Identify which cell holds the provided text, then report its (X, Y) central coordinate. 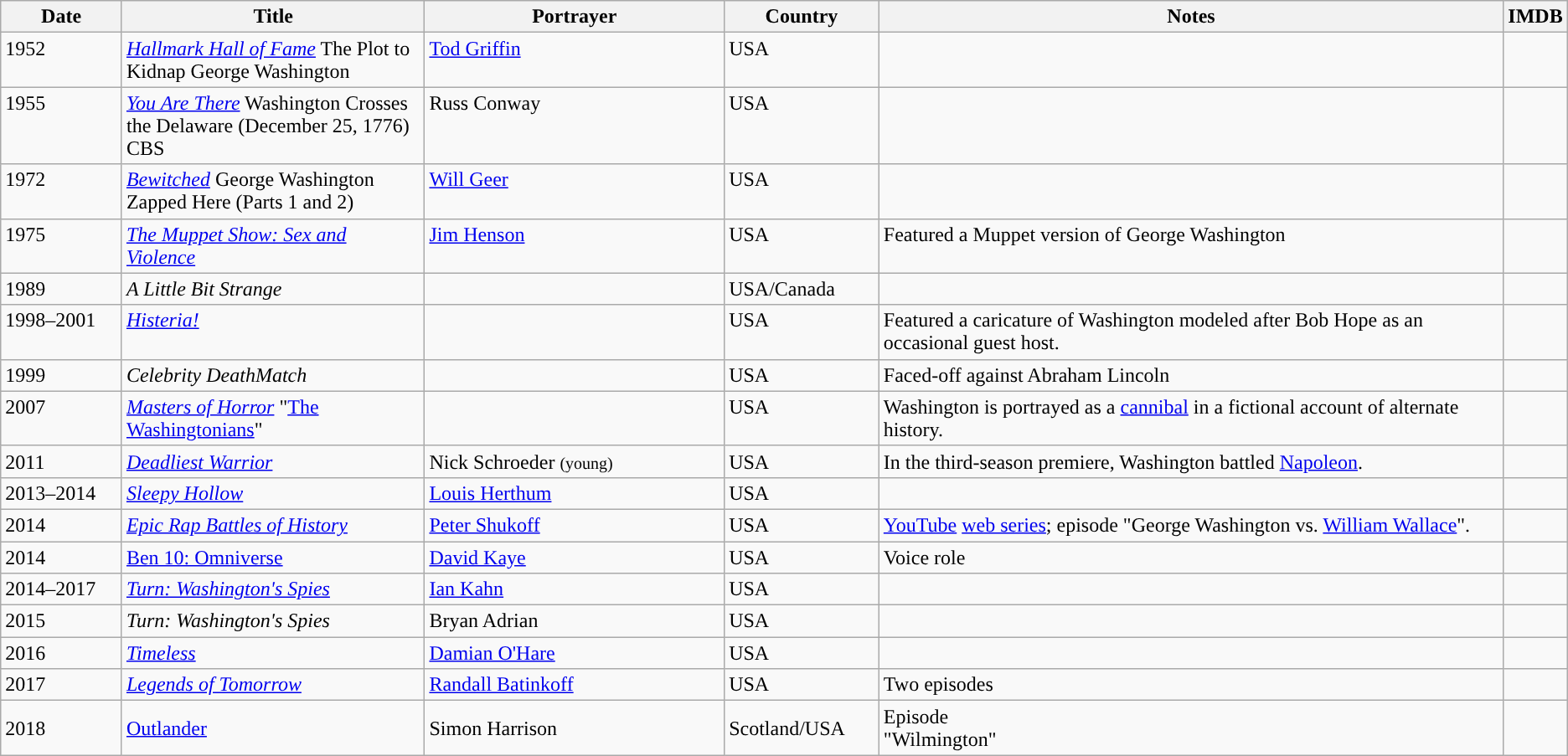
Ben 10: Omniverse (273, 557)
Hallmark Hall of Fame The Plot to Kidnap George Washington (273, 60)
Two episodes (1191, 685)
The Muppet Show: Sex and Violence (273, 246)
Episode"Wilmington" (1191, 728)
1952 (62, 60)
Jim Henson (575, 246)
Date (62, 17)
2007 (62, 419)
Faced-off against Abraham Lincoln (1191, 375)
2017 (62, 685)
2014–2017 (62, 589)
A Little Bit Strange (273, 289)
Country (802, 17)
1999 (62, 375)
Washington is portrayed as a cannibal in a fictional account of alternate history. (1191, 419)
Tod Griffin (575, 60)
Bryan Adrian (575, 621)
IMDB (1535, 17)
In the third-season premiere, Washington battled Napoleon. (1191, 461)
Peter Shukoff (575, 525)
Ian Kahn (575, 589)
Legends of Tomorrow (273, 685)
2018 (62, 728)
1975 (62, 246)
Simon Harrison (575, 728)
Featured a Muppet version of George Washington (1191, 246)
Notes (1191, 17)
Russ Conway (575, 126)
Timeless (273, 653)
Nick Schroeder (young) (575, 461)
2016 (62, 653)
Title (273, 17)
2011 (62, 461)
Masters of Horror "The Washingtonians" (273, 419)
Featured a caricature of Washington modeled after Bob Hope as an occasional guest host. (1191, 332)
Scotland/USA (802, 728)
Louis Herthum (575, 493)
YouTube web series; episode "George Washington vs. William Wallace". (1191, 525)
Deadliest Warrior (273, 461)
Will Geer (575, 191)
1998–2001 (62, 332)
Outlander (273, 728)
2015 (62, 621)
USA/Canada (802, 289)
1955 (62, 126)
Epic Rap Battles of History (273, 525)
You Are There Washington Crosses the Delaware (December 25, 1776) CBS (273, 126)
Damian O'Hare (575, 653)
Celebrity DeathMatch (273, 375)
David Kaye (575, 557)
Bewitched George Washington Zapped Here (Parts 1 and 2) (273, 191)
Sleepy Hollow (273, 493)
1972 (62, 191)
Voice role (1191, 557)
Randall Batinkoff (575, 685)
Histeria! (273, 332)
1989 (62, 289)
Portrayer (575, 17)
2013–2014 (62, 493)
